For the text-containing cell, return its midpoint in (x, y) coordinate format. 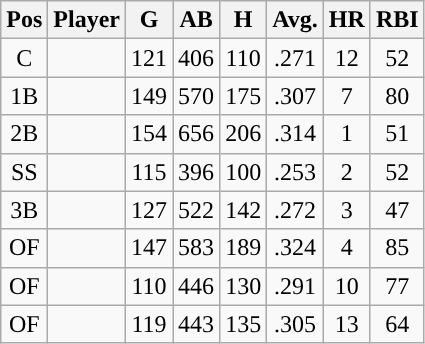
656 (196, 134)
2B (24, 134)
Pos (24, 20)
HR (346, 20)
175 (244, 96)
.253 (296, 172)
570 (196, 96)
7 (346, 96)
446 (196, 286)
130 (244, 286)
85 (397, 248)
.271 (296, 58)
3 (346, 210)
206 (244, 134)
.314 (296, 134)
522 (196, 210)
Avg. (296, 20)
142 (244, 210)
100 (244, 172)
149 (150, 96)
.291 (296, 286)
1B (24, 96)
51 (397, 134)
583 (196, 248)
AB (196, 20)
64 (397, 324)
154 (150, 134)
121 (150, 58)
12 (346, 58)
135 (244, 324)
1 (346, 134)
80 (397, 96)
396 (196, 172)
189 (244, 248)
Player (87, 20)
77 (397, 286)
443 (196, 324)
10 (346, 286)
406 (196, 58)
2 (346, 172)
RBI (397, 20)
.324 (296, 248)
115 (150, 172)
C (24, 58)
.272 (296, 210)
4 (346, 248)
119 (150, 324)
.305 (296, 324)
G (150, 20)
47 (397, 210)
3B (24, 210)
.307 (296, 96)
13 (346, 324)
127 (150, 210)
147 (150, 248)
H (244, 20)
SS (24, 172)
